Find where the given text appears and provide that cell's center as (x, y) coordinate. 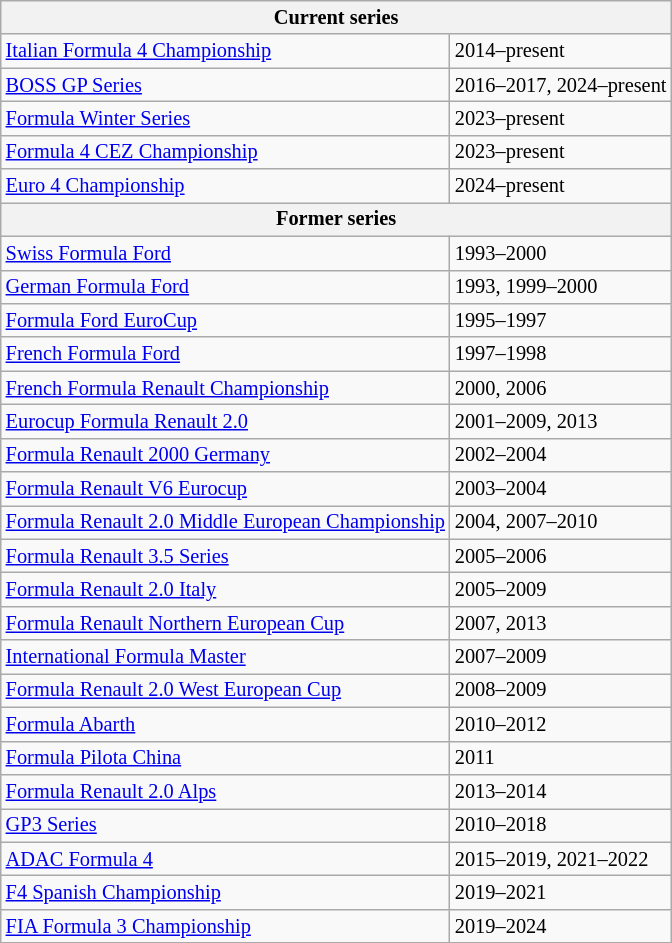
Formula Renault V6 Eurocup (226, 489)
Euro 4 Championship (226, 186)
Formula Renault 2000 Germany (226, 455)
1995–1997 (560, 320)
Formula Renault 2.0 Italy (226, 589)
Formula Renault 3.5 Series (226, 556)
2010–2012 (560, 724)
French Formula Renault Championship (226, 388)
1997–1998 (560, 354)
1993–2000 (560, 253)
Formula Abarth (226, 724)
Formula 4 CEZ Championship (226, 152)
2005–2006 (560, 556)
2011 (560, 758)
2003–2004 (560, 489)
2005–2009 (560, 589)
French Formula Ford (226, 354)
Formula Renault 2.0 Alps (226, 791)
Current series (336, 17)
Eurocup Formula Renault 2.0 (226, 421)
2016–2017, 2024–present (560, 85)
2007–2009 (560, 657)
2015–2019, 2021–2022 (560, 859)
2000, 2006 (560, 388)
GP3 Series (226, 825)
2019–2024 (560, 926)
2008–2009 (560, 690)
ADAC Formula 4 (226, 859)
2014–present (560, 51)
Formula Pilota China (226, 758)
2024–present (560, 186)
2001–2009, 2013 (560, 421)
Formula Winter Series (226, 118)
Swiss Formula Ford (226, 253)
2019–2021 (560, 892)
Italian Formula 4 Championship (226, 51)
Formula Renault 2.0 Middle European Championship (226, 522)
Formula Renault 2.0 West European Cup (226, 690)
2010–2018 (560, 825)
2013–2014 (560, 791)
International Formula Master (226, 657)
F4 Spanish Championship (226, 892)
BOSS GP Series (226, 85)
2002–2004 (560, 455)
2004, 2007–2010 (560, 522)
Formula Renault Northern European Cup (226, 623)
FIA Formula 3 Championship (226, 926)
2007, 2013 (560, 623)
Formula Ford EuroCup (226, 320)
1993, 1999–2000 (560, 287)
German Formula Ford (226, 287)
Former series (336, 219)
